Detect which cell encompasses the target text, then output its (x, y) center coordinate. 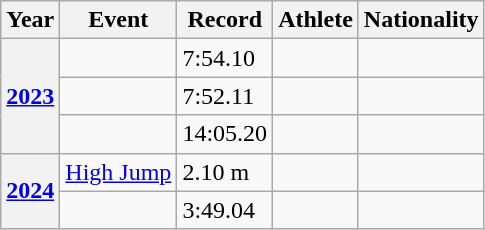
2.10 m (225, 172)
Nationality (421, 20)
Event (118, 20)
Athlete (316, 20)
3:49.04 (225, 210)
Record (225, 20)
Year (30, 20)
High Jump (118, 172)
7:52.11 (225, 96)
14:05.20 (225, 134)
7:54.10 (225, 58)
2024 (30, 191)
2023 (30, 96)
